Pinpoint the cell where the given text exists, returning its (x, y) midpoint coordinate. 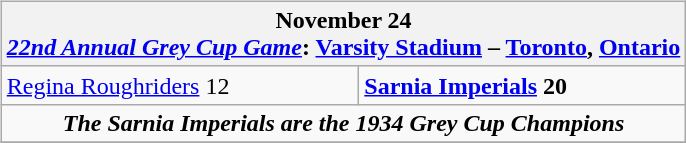
Sarnia Imperials 20 (522, 85)
Regina Roughriders 12 (180, 85)
November 2422nd Annual Grey Cup Game: Varsity Stadium – Toronto, Ontario (344, 34)
The Sarnia Imperials are the 1934 Grey Cup Champions (344, 123)
